Determine the (X, Y) coordinate at the center of the cell enclosing the given text.  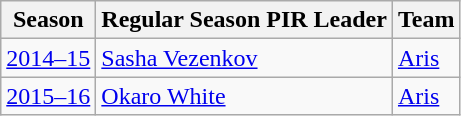
Okaro White (244, 96)
Season (48, 20)
2015–16 (48, 96)
Team (426, 20)
2014–15 (48, 58)
Regular Season PIR Leader (244, 20)
Sasha Vezenkov (244, 58)
